Return the [x, y] coordinate for the center point of the cell that contains the specified text.  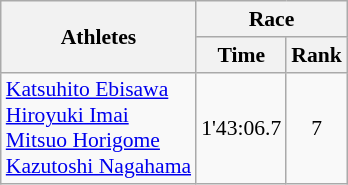
Time [241, 55]
Race [272, 19]
Rank [316, 55]
1'43:06.7 [241, 128]
Athletes [98, 36]
Katsuhito EbisawaHiroyuki ImaiMitsuo HorigomeKazutoshi Nagahama [98, 128]
7 [316, 128]
